Pinpoint the cell where the given text exists, returning its [x, y] midpoint coordinate. 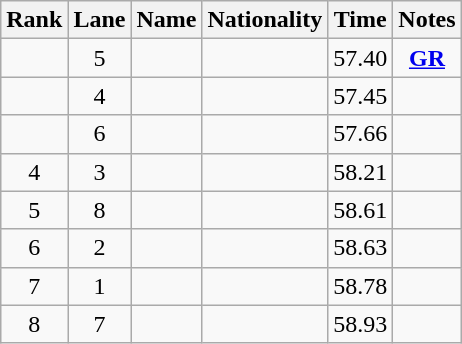
Rank [34, 20]
58.21 [360, 172]
Nationality [265, 20]
Time [360, 20]
Name [166, 20]
GR [427, 58]
2 [100, 248]
57.45 [360, 96]
58.63 [360, 248]
Lane [100, 20]
1 [100, 286]
57.40 [360, 58]
58.78 [360, 286]
58.93 [360, 324]
57.66 [360, 134]
Notes [427, 20]
58.61 [360, 210]
3 [100, 172]
